Search for the cell housing the specified text and yield its (X, Y) center coordinate. 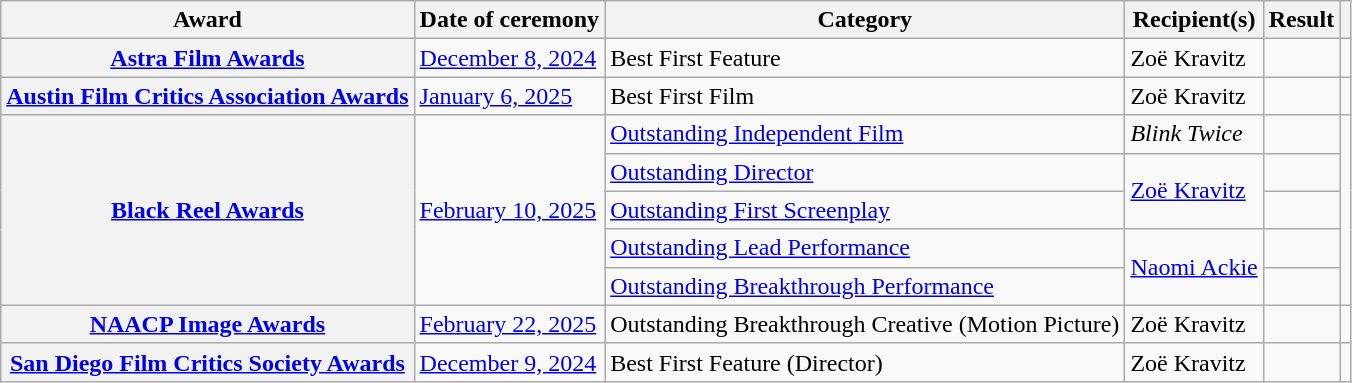
Category (865, 20)
Austin Film Critics Association Awards (208, 96)
January 6, 2025 (510, 96)
Outstanding Independent Film (865, 134)
Outstanding Breakthrough Creative (Motion Picture) (865, 324)
Outstanding Breakthrough Performance (865, 286)
Naomi Ackie (1194, 267)
Best First Feature (Director) (865, 362)
Outstanding Director (865, 172)
Blink Twice (1194, 134)
Outstanding First Screenplay (865, 210)
Date of ceremony (510, 20)
Result (1301, 20)
Best First Feature (865, 58)
Black Reel Awards (208, 210)
December 9, 2024 (510, 362)
February 22, 2025 (510, 324)
Outstanding Lead Performance (865, 248)
Astra Film Awards (208, 58)
Best First Film (865, 96)
San Diego Film Critics Society Awards (208, 362)
February 10, 2025 (510, 210)
Recipient(s) (1194, 20)
NAACP Image Awards (208, 324)
Award (208, 20)
December 8, 2024 (510, 58)
